Extract the [X, Y] coordinate from the center of the cell holding the provided text.  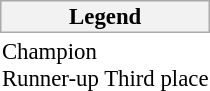
Legend [105, 16]
